Determine the [x, y] coordinate at the center of the cell enclosing the given text.  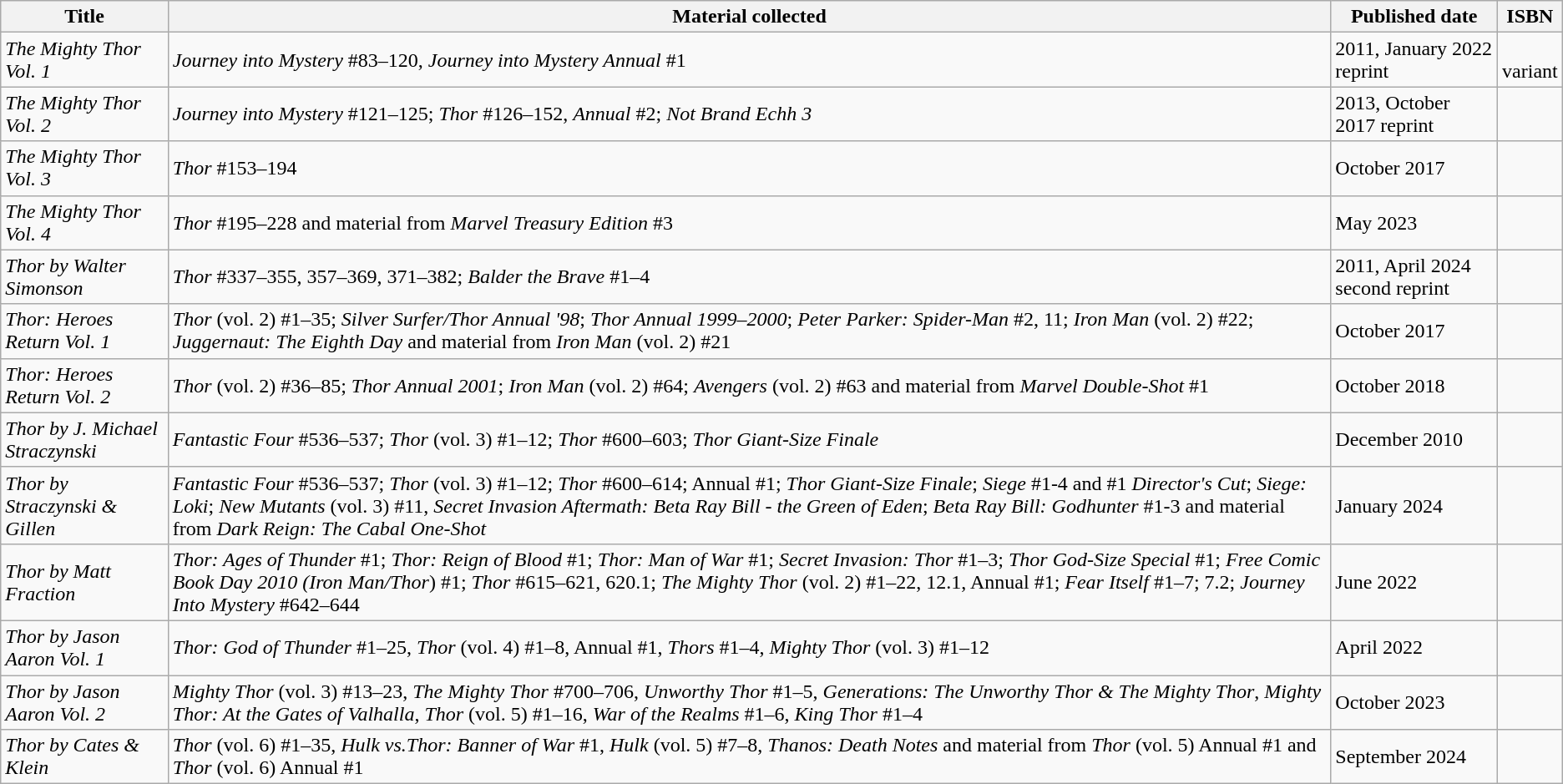
ISBN [1530, 17]
variant [1530, 60]
Thor: Heroes Return Vol. 1 [85, 331]
Thor by Matt Fraction [85, 582]
December 2010 [1414, 439]
October 2023 [1414, 701]
Thor: God of Thunder #1–25, Thor (vol. 4) #1–8, Annual #1, Thors #1–4, Mighty Thor (vol. 3) #1–12 [749, 648]
Thor (vol. 2) #36–85; Thor Annual 2001; Iron Man (vol. 2) #64; Avengers (vol. 2) #63 and material from Marvel Double-Shot #1 [749, 386]
September 2024 [1414, 756]
January 2024 [1414, 505]
The Mighty Thor Vol. 2 [85, 114]
2013, October 2017 reprint [1414, 114]
Thor #153–194 [749, 169]
October 2018 [1414, 386]
Thor #195–228 and material from Marvel Treasury Edition #3 [749, 222]
June 2022 [1414, 582]
Title [85, 17]
2011, April 2024 second reprint [1414, 277]
Published date [1414, 17]
Thor #337–355, 357–369, 371–382; Balder the Brave #1–4 [749, 277]
Thor by Cates & Klein [85, 756]
Thor by Walter Simonson [85, 277]
The Mighty Thor Vol. 4 [85, 222]
Material collected [749, 17]
The Mighty Thor Vol. 1 [85, 60]
May 2023 [1414, 222]
Fantastic Four #536–537; Thor (vol. 3) #1–12; Thor #600–603; Thor Giant-Size Finale [749, 439]
2011, January 2022 reprint [1414, 60]
Thor by Jason Aaron Vol. 1 [85, 648]
Thor by Jason Aaron Vol. 2 [85, 701]
Thor by Straczynski & Gillen [85, 505]
Thor: Heroes Return Vol. 2 [85, 386]
Thor by J. Michael Straczynski [85, 439]
Journey into Mystery #83–120, Journey into Mystery Annual #1 [749, 60]
April 2022 [1414, 648]
Journey into Mystery #121–125; Thor #126–152, Annual #2; Not Brand Echh 3 [749, 114]
The Mighty Thor Vol. 3 [85, 169]
